Capture the cell that displays the provided text and extract its [X, Y] central coordinate. 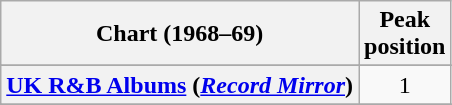
1 [405, 85]
Chart (1968–69) [180, 34]
Peakposition [405, 34]
UK R&B Albums (Record Mirror) [180, 85]
